Identify which cell holds the provided text, then report its [x, y] central coordinate. 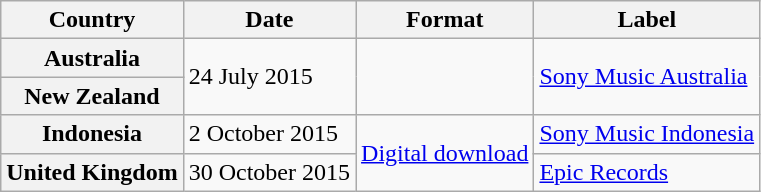
Sony Music Australia [647, 77]
Epic Records [647, 172]
Indonesia [92, 134]
Date [269, 20]
United Kingdom [92, 172]
2 October 2015 [269, 134]
Label [647, 20]
Format [445, 20]
Australia [92, 58]
30 October 2015 [269, 172]
Sony Music Indonesia [647, 134]
Country [92, 20]
Digital download [445, 153]
New Zealand [92, 96]
24 July 2015 [269, 77]
